Search for the cell housing the specified text and yield its [X, Y] center coordinate. 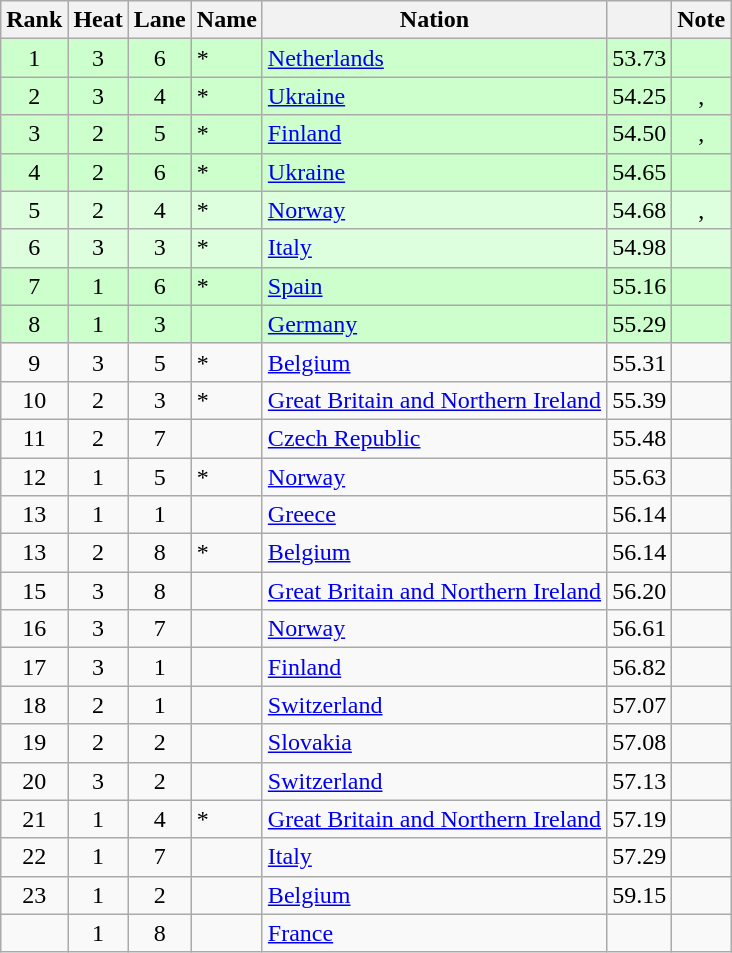
57.29 [640, 857]
20 [34, 781]
Netherlands [434, 58]
16 [34, 629]
Spain [434, 286]
Greece [434, 515]
57.19 [640, 819]
55.16 [640, 286]
56.82 [640, 667]
55.63 [640, 477]
15 [34, 591]
12 [34, 477]
54.98 [640, 248]
10 [34, 400]
Note [702, 20]
57.08 [640, 743]
54.50 [640, 134]
21 [34, 819]
11 [34, 438]
22 [34, 857]
Name [226, 20]
54.65 [640, 172]
53.73 [640, 58]
Slovakia [434, 743]
59.15 [640, 895]
9 [34, 362]
Heat [98, 20]
Nation [434, 20]
55.48 [640, 438]
57.07 [640, 705]
Lane [160, 20]
54.68 [640, 210]
54.25 [640, 96]
Rank [34, 20]
23 [34, 895]
18 [34, 705]
17 [34, 667]
France [434, 933]
55.29 [640, 324]
57.13 [640, 781]
55.31 [640, 362]
56.20 [640, 591]
19 [34, 743]
55.39 [640, 400]
56.61 [640, 629]
Germany [434, 324]
Czech Republic [434, 438]
